Find where the given text appears and provide that cell's center as (X, Y) coordinate. 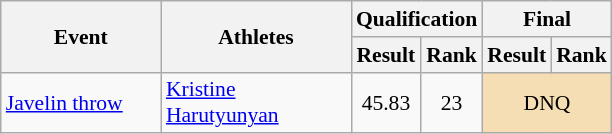
Athletes (256, 36)
Event (81, 36)
DNQ (546, 102)
Javelin throw (81, 102)
Kristine Harutyunyan (256, 102)
45.83 (386, 102)
Final (546, 19)
23 (452, 102)
Qualification (416, 19)
